For the text-containing cell, return its midpoint in (x, y) coordinate format. 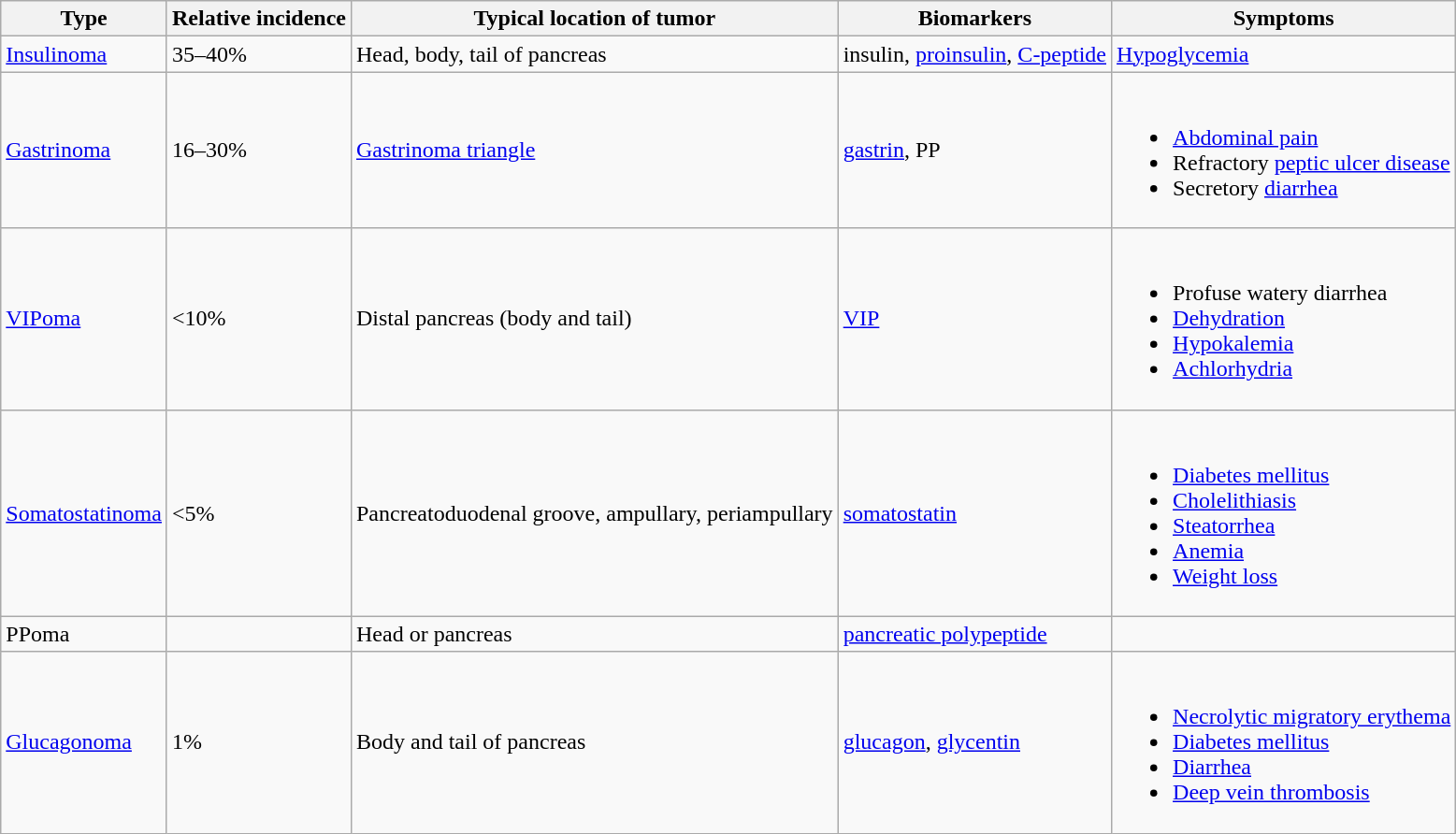
Typical location of tumor (595, 19)
glucagon, glycentin (974, 742)
Diabetes mellitusCholelithiasisSteatorrheaAnemiaWeight loss (1284, 512)
VIPoma (84, 319)
Distal pancreas (body and tail) (595, 319)
Necrolytic migratory erythemaDiabetes mellitusDiarrheaDeep vein thrombosis (1284, 742)
Type (84, 19)
Gastrinoma (84, 150)
Gastrinoma triangle (595, 150)
Biomarkers (974, 19)
<5% (258, 512)
pancreatic polypeptide (974, 634)
Abdominal painRefractory peptic ulcer diseaseSecretory diarrhea (1284, 150)
Hypoglycemia (1284, 54)
Pancreatoduodenal groove, ampullary, periampullary (595, 512)
Head or pancreas (595, 634)
Body and tail of pancreas (595, 742)
insulin, proinsulin, C-peptide (974, 54)
Somatostatinoma (84, 512)
1% (258, 742)
Relative incidence (258, 19)
Glucagonoma (84, 742)
somatostatin (974, 512)
PPoma (84, 634)
35–40% (258, 54)
gastrin, PP (974, 150)
Insulinoma (84, 54)
Profuse watery diarrheaDehydrationHypokalemiaAchlorhydria (1284, 319)
Head, body, tail of pancreas (595, 54)
VIP (974, 319)
<10% (258, 319)
16–30% (258, 150)
Symptoms (1284, 19)
